Identify which cell holds the provided text, then report its [X, Y] central coordinate. 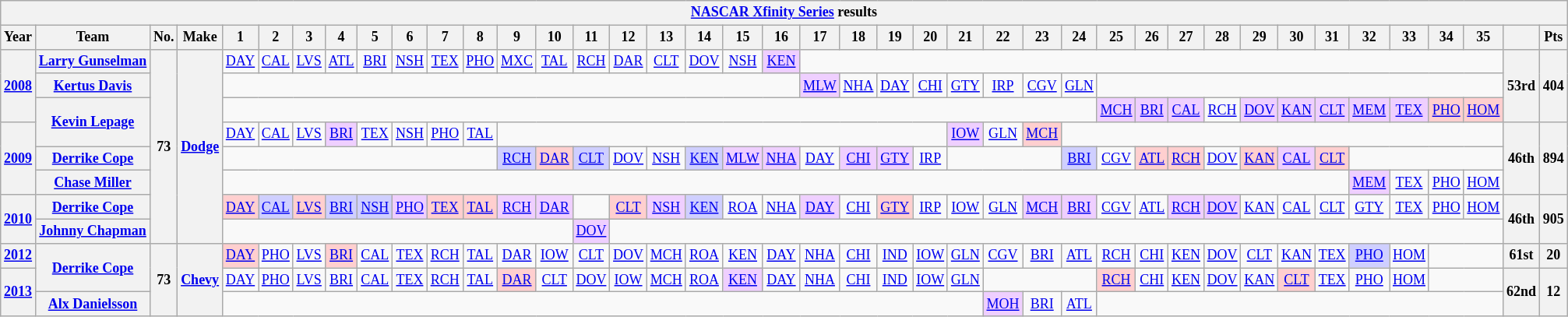
2008 [19, 86]
6 [410, 37]
Alx Danielsson [92, 304]
53rd [1522, 86]
3 [308, 37]
Make [200, 37]
10 [555, 37]
33 [1410, 37]
Dodge [200, 146]
2012 [19, 255]
Kertus Davis [92, 86]
2013 [19, 292]
22 [1003, 37]
35 [1483, 37]
18 [858, 37]
31 [1332, 37]
Pts [1553, 37]
9 [517, 37]
26 [1152, 37]
19 [895, 37]
1 [240, 37]
62nd [1522, 292]
61st [1522, 255]
Year [19, 37]
30 [1297, 37]
Chevy [200, 280]
16 [781, 37]
15 [743, 37]
MXC [517, 61]
17 [819, 37]
2010 [19, 219]
32 [1369, 37]
24 [1080, 37]
28 [1222, 37]
25 [1116, 37]
Larry Gunselman [92, 61]
7 [445, 37]
5 [375, 37]
Chase Miller [92, 182]
34 [1446, 37]
4 [341, 37]
2009 [19, 159]
14 [704, 37]
Team [92, 37]
29 [1260, 37]
905 [1553, 219]
13 [666, 37]
8 [480, 37]
23 [1042, 37]
894 [1553, 159]
No. [164, 37]
Kevin Lepage [92, 122]
27 [1186, 37]
11 [591, 37]
404 [1553, 86]
21 [965, 37]
2 [276, 37]
NASCAR Xfinity Series results [784, 12]
MOH [1003, 304]
Johnny Chapman [92, 231]
